Return the [x, y] coordinate for the center point of the cell that contains the specified text.  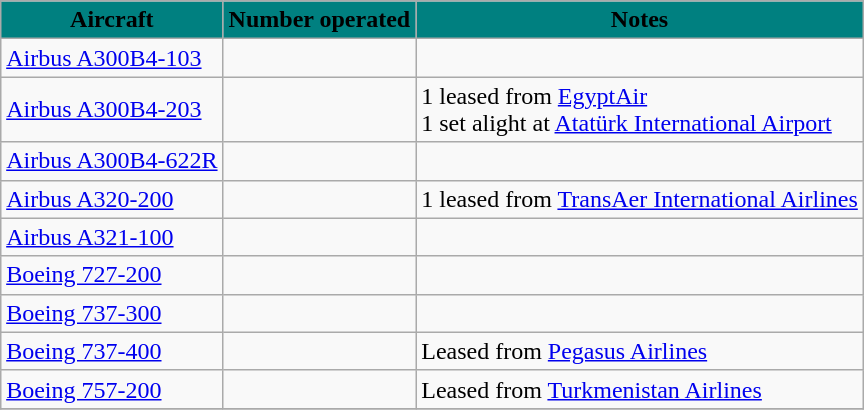
Airbus A300B4-103 [112, 58]
1 leased from EgyptAir 1 set alight at Atatürk International Airport [640, 110]
Airbus A300B4-622R [112, 161]
Number operated [320, 20]
Aircraft [112, 20]
Boeing 737-300 [112, 313]
Boeing 757-200 [112, 389]
Leased from Pegasus Airlines [640, 351]
Boeing 727-200 [112, 275]
1 leased from TransAer International Airlines [640, 199]
Airbus A321-100 [112, 237]
Notes [640, 20]
Airbus A320-200 [112, 199]
Boeing 737-400 [112, 351]
Airbus A300B4-203 [112, 110]
Leased from Turkmenistan Airlines [640, 389]
